Capture the cell that displays the provided text and extract its [X, Y] central coordinate. 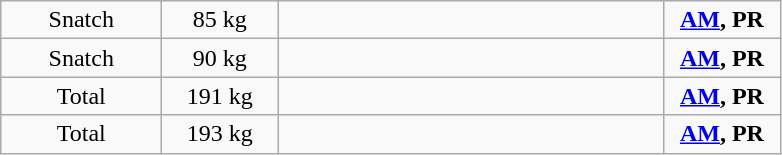
193 kg [220, 134]
90 kg [220, 58]
191 kg [220, 96]
85 kg [220, 20]
